Locate the cell with the specified text and output its (x, y) center coordinate. 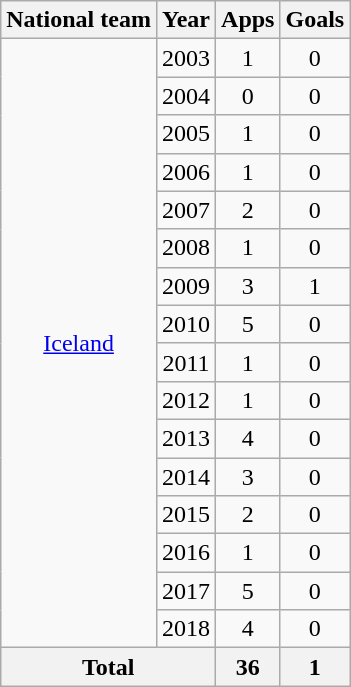
2009 (186, 286)
36 (248, 667)
2012 (186, 400)
2007 (186, 210)
2017 (186, 591)
2008 (186, 248)
Iceland (79, 344)
2006 (186, 172)
2014 (186, 477)
2013 (186, 438)
Goals (315, 20)
2015 (186, 515)
Total (108, 667)
2005 (186, 134)
Year (186, 20)
2018 (186, 629)
2011 (186, 362)
2003 (186, 58)
2004 (186, 96)
2010 (186, 324)
Apps (248, 20)
2016 (186, 553)
National team (79, 20)
